Determine the (X, Y) coordinate at the center of the cell enclosing the given text.  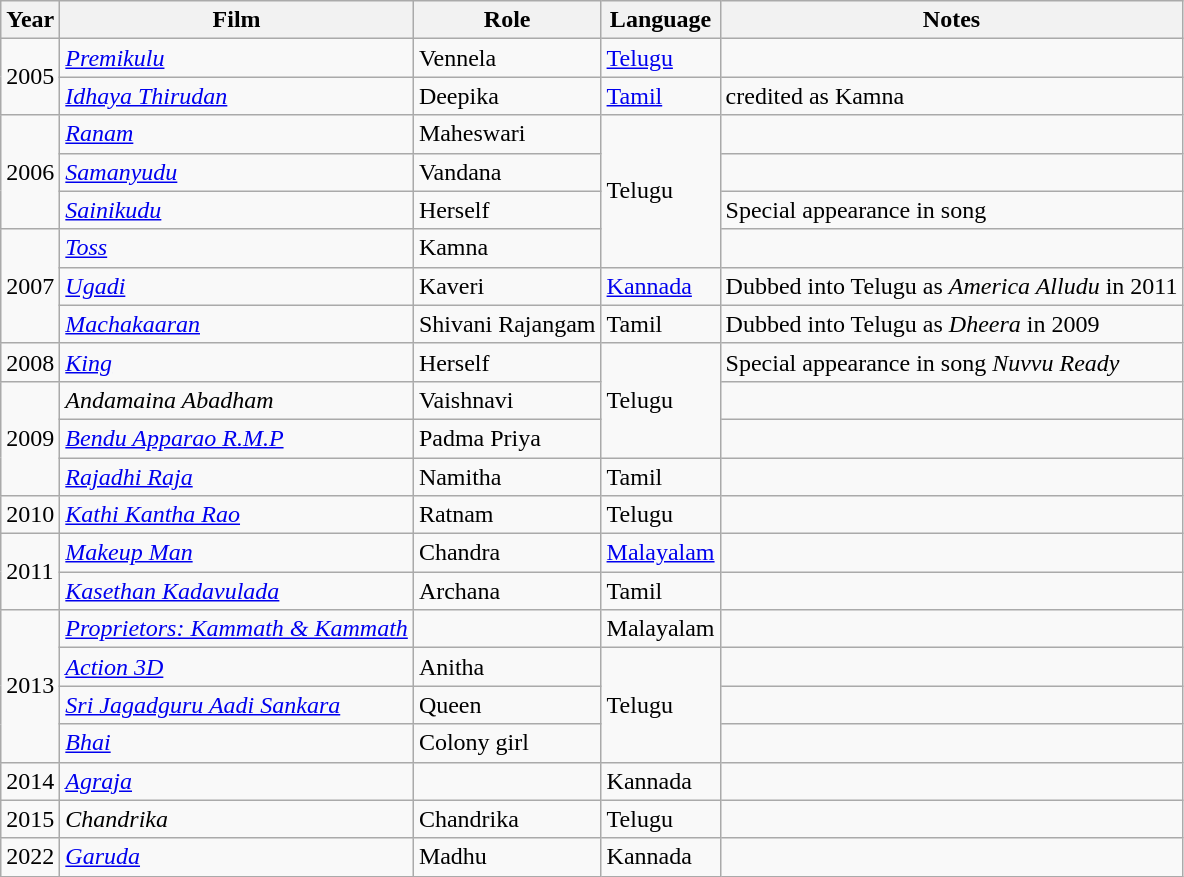
Ranam (237, 134)
Deepika (507, 96)
Makeup Man (237, 553)
Film (237, 20)
Samanyudu (237, 172)
Kaveri (507, 286)
credited as Kamna (952, 96)
Dubbed into Telugu as Dheera in 2009 (952, 324)
2008 (30, 362)
2015 (30, 819)
King (237, 362)
Namitha (507, 477)
Garuda (237, 857)
Queen (507, 705)
Notes (952, 20)
2007 (30, 286)
Sri Jagadguru Aadi Sankara (237, 705)
Vaishnavi (507, 400)
2005 (30, 77)
Action 3D (237, 667)
Agraja (237, 781)
2010 (30, 515)
Premikulu (237, 58)
Shivani Rajangam (507, 324)
Vennela (507, 58)
Machakaaran (237, 324)
2022 (30, 857)
Toss (237, 248)
Special appearance in song Nuvvu Ready (952, 362)
Bendu Apparao R.M.P (237, 438)
Ugadi (237, 286)
Year (30, 20)
Colony girl (507, 743)
Andamaina Abadham (237, 400)
Sainikudu (237, 210)
Role (507, 20)
Proprietors: Kammath & Kammath (237, 629)
2009 (30, 438)
Bhai (237, 743)
2013 (30, 686)
Chandra (507, 553)
Archana (507, 591)
Kasethan Kadavulada (237, 591)
Vandana (507, 172)
Kathi Kantha Rao (237, 515)
Language (660, 20)
Dubbed into Telugu as America Alludu in 2011 (952, 286)
2011 (30, 572)
2014 (30, 781)
Padma Priya (507, 438)
Maheswari (507, 134)
Special appearance in song (952, 210)
Idhaya Thirudan (237, 96)
Anitha (507, 667)
2006 (30, 172)
Ratnam (507, 515)
Kamna (507, 248)
Madhu (507, 857)
Rajadhi Raja (237, 477)
